From the cell containing the given text, extract its center point as [X, Y] coordinate. 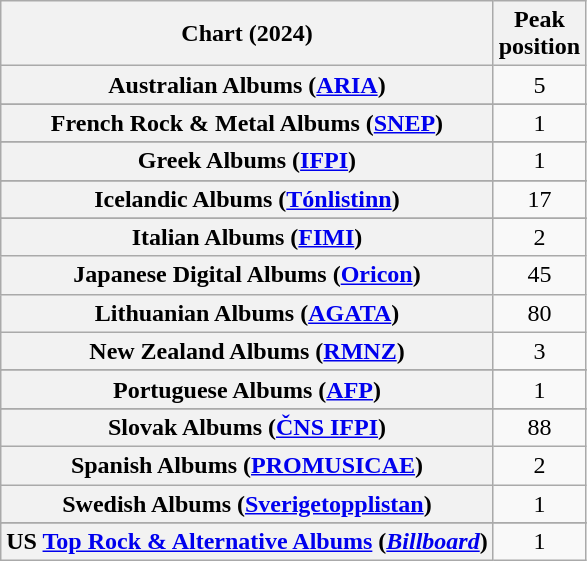
Portuguese Albums (AFP) [247, 389]
US Top Rock & Alternative Albums (Billboard) [247, 542]
Spanish Albums (PROMUSICAE) [247, 465]
88 [539, 427]
80 [539, 313]
Chart (2024) [247, 34]
Italian Albums (FIMI) [247, 237]
Japanese Digital Albums (Oricon) [247, 275]
Swedish Albums (Sverigetopplistan) [247, 503]
New Zealand Albums (RMNZ) [247, 351]
Peakposition [539, 34]
Greek Albums (IFPI) [247, 161]
45 [539, 275]
Australian Albums (ARIA) [247, 85]
French Rock & Metal Albums (SNEP) [247, 123]
Lithuanian Albums (AGATA) [247, 313]
Slovak Albums (ČNS IFPI) [247, 427]
5 [539, 85]
17 [539, 199]
Icelandic Albums (Tónlistinn) [247, 199]
3 [539, 351]
